Capture the cell that displays the provided text and extract its (x, y) central coordinate. 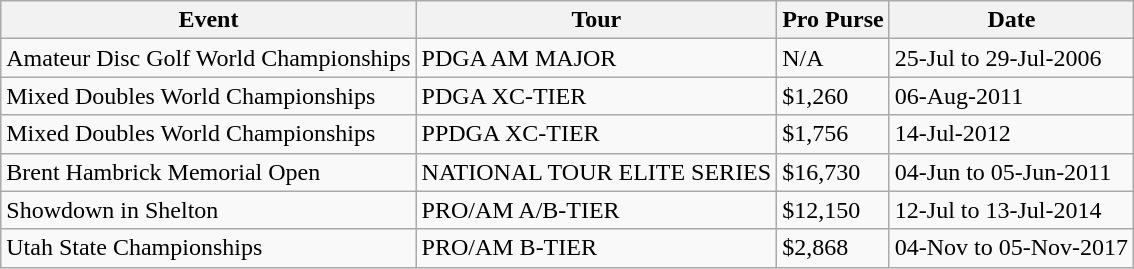
N/A (834, 58)
PDGA AM MAJOR (596, 58)
Showdown in Shelton (208, 210)
Tour (596, 20)
PDGA XC-TIER (596, 96)
$2,868 (834, 248)
$1,756 (834, 134)
Pro Purse (834, 20)
04-Nov to 05-Nov-2017 (1011, 248)
PRO/AM A/B-TIER (596, 210)
Amateur Disc Golf World Championships (208, 58)
NATIONAL TOUR ELITE SERIES (596, 172)
Utah State Championships (208, 248)
Brent Hambrick Memorial Open (208, 172)
PRO/AM B-TIER (596, 248)
PPDGA XC-TIER (596, 134)
$1,260 (834, 96)
12-Jul to 13-Jul-2014 (1011, 210)
Event (208, 20)
$12,150 (834, 210)
25-Jul to 29-Jul-2006 (1011, 58)
$16,730 (834, 172)
Date (1011, 20)
06-Aug-2011 (1011, 96)
14-Jul-2012 (1011, 134)
04-Jun to 05-Jun-2011 (1011, 172)
